Identify which cell holds the provided text, then report its (X, Y) central coordinate. 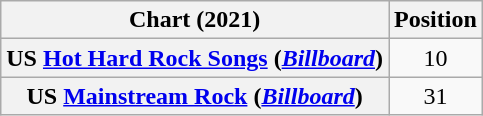
Chart (2021) (195, 20)
US Hot Hard Rock Songs (Billboard) (195, 58)
31 (436, 96)
Position (436, 20)
US Mainstream Rock (Billboard) (195, 96)
10 (436, 58)
